Capture the cell that displays the provided text and extract its [x, y] central coordinate. 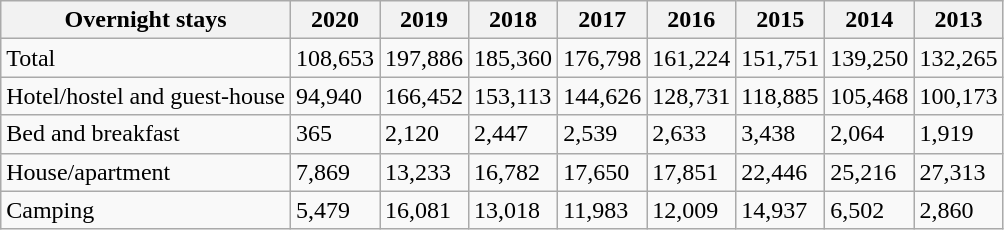
2019 [424, 20]
17,851 [692, 172]
105,468 [870, 96]
2,633 [692, 134]
176,798 [602, 58]
16,081 [424, 210]
185,360 [514, 58]
13,233 [424, 172]
139,250 [870, 58]
2,120 [424, 134]
94,940 [334, 96]
Camping [146, 210]
151,751 [780, 58]
2016 [692, 20]
132,265 [958, 58]
Total [146, 58]
6,502 [870, 210]
2015 [780, 20]
2,860 [958, 210]
108,653 [334, 58]
16,782 [514, 172]
153,113 [514, 96]
Hotel/hostel and guest-house [146, 96]
365 [334, 134]
144,626 [602, 96]
2018 [514, 20]
Overnight stays [146, 20]
7,869 [334, 172]
13,018 [514, 210]
118,885 [780, 96]
2020 [334, 20]
5,479 [334, 210]
100,173 [958, 96]
128,731 [692, 96]
27,313 [958, 172]
161,224 [692, 58]
House/apartment [146, 172]
17,650 [602, 172]
3,438 [780, 134]
2,539 [602, 134]
2014 [870, 20]
2,064 [870, 134]
197,886 [424, 58]
166,452 [424, 96]
2017 [602, 20]
2,447 [514, 134]
1,919 [958, 134]
2013 [958, 20]
11,983 [602, 210]
14,937 [780, 210]
22,446 [780, 172]
25,216 [870, 172]
12,009 [692, 210]
Bed and breakfast [146, 134]
